Detect which cell encompasses the target text, then output its [x, y] center coordinate. 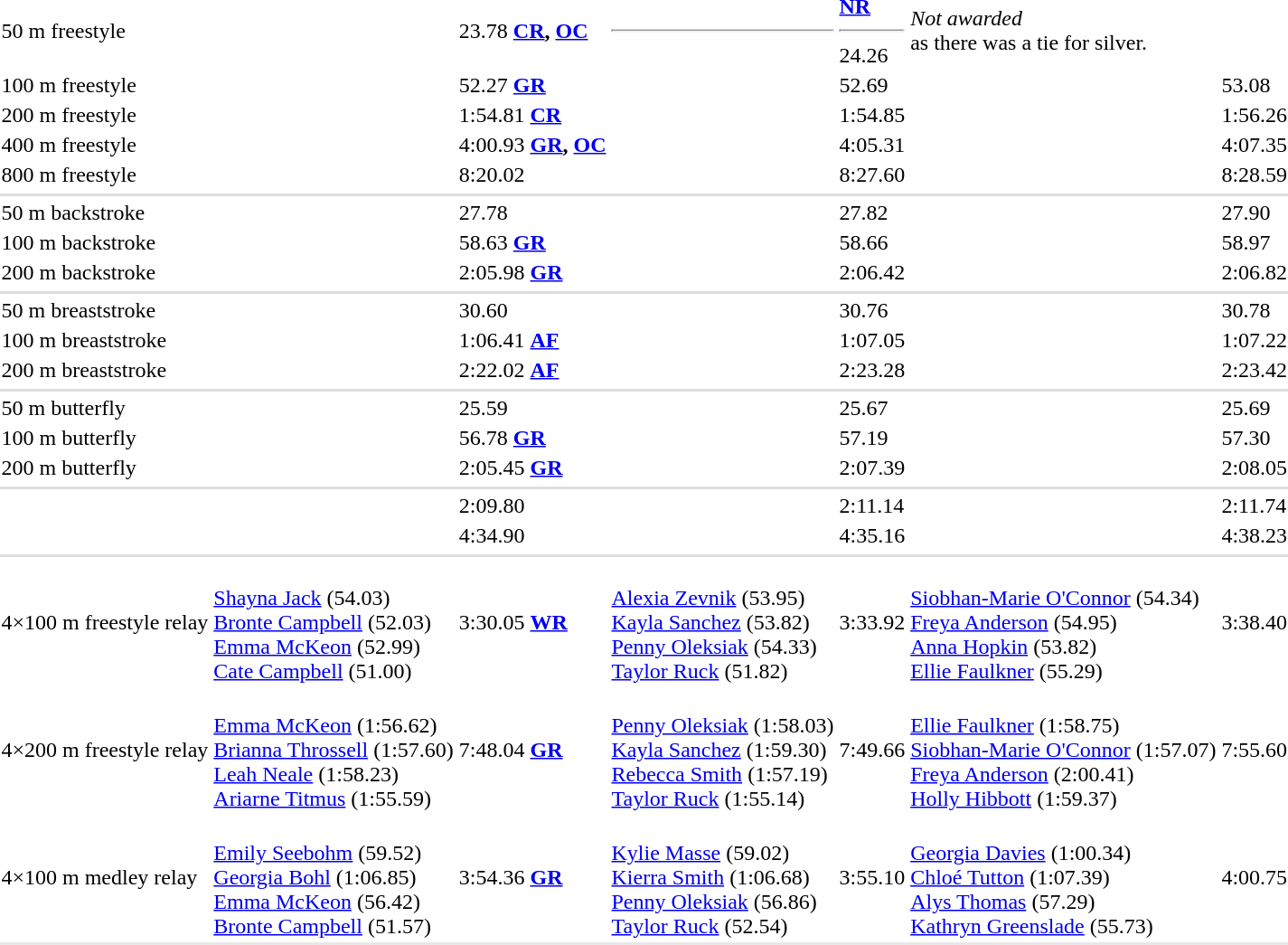
2:11.14 [872, 506]
4:05.31 [872, 145]
Georgia Davies (1:00.34)Chloé Tutton (1:07.39)Alys Thomas (57.29)Kathryn Greenslade (55.73) [1063, 877]
2:05.45 GR [532, 468]
4×100 m medley relay [105, 877]
200 m breaststroke [105, 370]
100 m backstroke [105, 242]
3:33.92 [872, 622]
58.66 [872, 242]
2:23.28 [872, 370]
200 m backstroke [105, 272]
30.76 [872, 310]
Siobhan-Marie O'Connor (54.34)Freya Anderson (54.95)Anna Hopkin (53.82)Ellie Faulkner (55.29) [1063, 622]
800 m freestyle [105, 175]
25.67 [872, 408]
2:05.98 GR [532, 272]
2:07.39 [872, 468]
4:00.93 GR, OC [532, 145]
4×100 m freestyle relay [105, 622]
Emma McKeon (1:56.62)Brianna Throssell (1:57.60)Leah Neale (1:58.23)Ariarne Titmus (1:55.59) [334, 750]
1:07.05 [872, 340]
3:54.36 GR [532, 877]
200 m freestyle [105, 115]
4×200 m freestyle relay [105, 750]
2:09.80 [532, 506]
8:20.02 [532, 175]
7:48.04 GR [532, 750]
57.19 [872, 438]
100 m freestyle [105, 85]
Penny Oleksiak (1:58.03)Kayla Sanchez (1:59.30)Rebecca Smith (1:57.19)Taylor Ruck (1:55.14) [723, 750]
7:49.66 [872, 750]
8:27.60 [872, 175]
4:34.90 [532, 535]
Shayna Jack (54.03)Bronte Campbell (52.03)Emma McKeon (52.99)Cate Campbell (51.00) [334, 622]
100 m butterfly [105, 438]
3:30.05 WR [532, 622]
1:54.85 [872, 115]
4:35.16 [872, 535]
30.60 [532, 310]
Kylie Masse (59.02)Kierra Smith (1:06.68)Penny Oleksiak (56.86)Taylor Ruck (52.54) [723, 877]
1:54.81 CR [532, 115]
400 m freestyle [105, 145]
27.82 [872, 213]
50 m butterfly [105, 408]
52.27 GR [532, 85]
56.78 GR [532, 438]
50 m breaststroke [105, 310]
Alexia Zevnik (53.95)Kayla Sanchez (53.82)Penny Oleksiak (54.33)Taylor Ruck (51.82) [723, 622]
27.78 [532, 213]
2:06.42 [872, 272]
Emily Seebohm (59.52)Georgia Bohl (1:06.85)Emma McKeon (56.42)Bronte Campbell (51.57) [334, 877]
3:55.10 [872, 877]
1:06.41 AF [532, 340]
52.69 [872, 85]
100 m breaststroke [105, 340]
50 m backstroke [105, 213]
2:22.02 AF [532, 370]
58.63 GR [532, 242]
200 m butterfly [105, 468]
25.59 [532, 408]
Ellie Faulkner (1:58.75)Siobhan-Marie O'Connor (1:57.07)Freya Anderson (2:00.41)Holly Hibbott (1:59.37) [1063, 750]
